Return (x, y) of the center of cell containing provided text 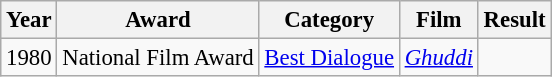
1980 (29, 58)
Film (438, 20)
Result (514, 20)
Best Dialogue (329, 58)
Category (329, 20)
National Film Award (158, 58)
Ghuddi (438, 58)
Award (158, 20)
Year (29, 20)
